Detect which cell encompasses the target text, then output its (X, Y) center coordinate. 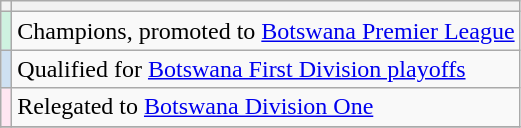
Champions, promoted to Botswana Premier League (266, 31)
Relegated to Botswana Division One (266, 107)
Qualified for Botswana First Division playoffs (266, 69)
